Scan for the cell matching the given text and deliver its (X, Y) coordinate at center. 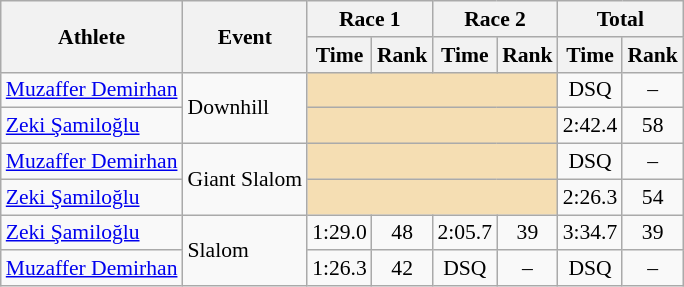
1:26.3 (340, 269)
2:26.3 (590, 197)
54 (652, 197)
Race 2 (494, 19)
Giant Slalom (246, 180)
Athlete (92, 36)
42 (402, 269)
2:05.7 (464, 233)
Slalom (246, 250)
1:29.0 (340, 233)
58 (652, 126)
48 (402, 233)
3:34.7 (590, 233)
Downhill (246, 108)
Total (620, 19)
2:42.4 (590, 126)
Event (246, 36)
Race 1 (370, 19)
